From the cell containing the given text, extract its center point as (X, Y) coordinate. 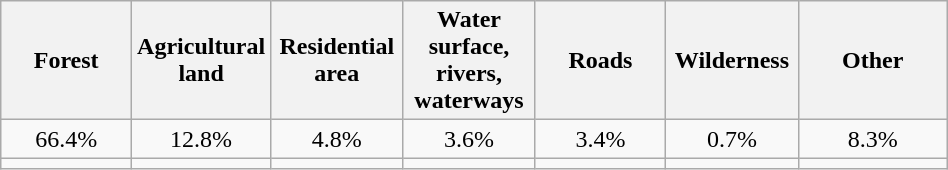
8.3% (872, 139)
3.6% (469, 139)
3.4% (600, 139)
Agricultural land (202, 60)
Roads (600, 60)
Wilderness (732, 60)
Water surface, rivers, waterways (469, 60)
12.8% (202, 139)
Other (872, 60)
0.7% (732, 139)
Forest (66, 60)
66.4% (66, 139)
4.8% (337, 139)
Residential area (337, 60)
